Output the (x, y) coordinate of the center of the cell containing the given text.  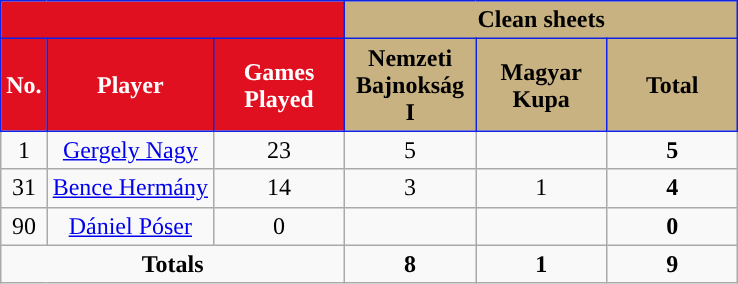
Clean sheets (542, 20)
Games Played (278, 85)
Totals (173, 264)
Dániel Póser (130, 226)
Gergely Nagy (130, 150)
Bence Hermány (130, 188)
3 (410, 188)
14 (278, 188)
Magyar Kupa (542, 85)
31 (24, 188)
8 (410, 264)
Total (672, 85)
9 (672, 264)
Nemzeti Bajnokság I (410, 85)
90 (24, 226)
No. (24, 85)
23 (278, 150)
Player (130, 85)
4 (672, 188)
